Determine the [x, y] coordinate at the center of the cell enclosing the given text.  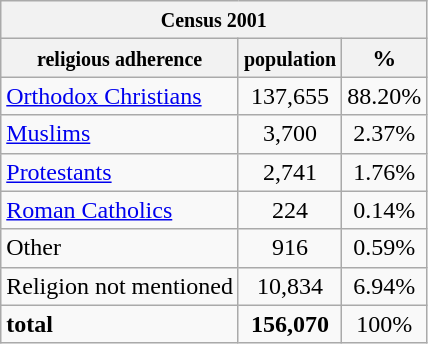
3,700 [290, 134]
population [290, 58]
2,741 [290, 172]
Muslims [120, 134]
0.14% [384, 210]
religious adherence [120, 58]
10,834 [290, 286]
0.59% [384, 248]
88.20% [384, 96]
6.94% [384, 286]
224 [290, 210]
total [120, 324]
1.76% [384, 172]
Roman Catholics [120, 210]
Orthodox Christians [120, 96]
137,655 [290, 96]
Religion not mentioned [120, 286]
Protestants [120, 172]
Census 2001 [214, 20]
916 [290, 248]
Other [120, 248]
2.37% [384, 134]
156,070 [290, 324]
% [384, 58]
100% [384, 324]
